Extract the (x, y) coordinate from the center of the cell holding the provided text.  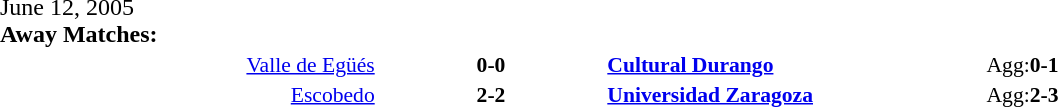
Cultural Durango (795, 64)
0-0 (492, 64)
